Identify which cell holds the provided text, then report its [x, y] central coordinate. 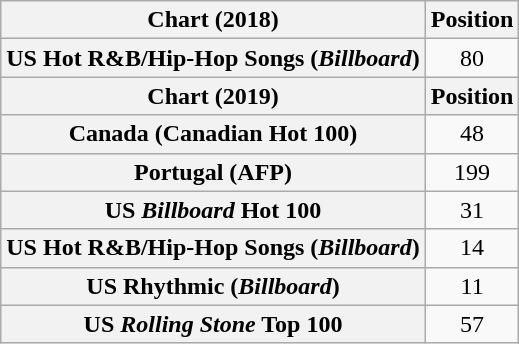
Canada (Canadian Hot 100) [213, 134]
48 [472, 134]
14 [472, 248]
Portugal (AFP) [213, 172]
Chart (2019) [213, 96]
199 [472, 172]
11 [472, 286]
31 [472, 210]
57 [472, 324]
US Billboard Hot 100 [213, 210]
US Rhythmic (Billboard) [213, 286]
80 [472, 58]
US Rolling Stone Top 100 [213, 324]
Chart (2018) [213, 20]
